Detect which cell encompasses the target text, then output its (x, y) center coordinate. 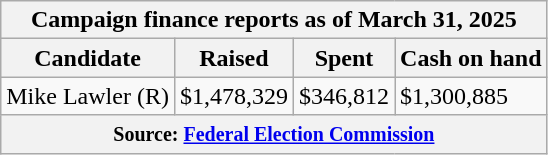
Cash on hand (471, 58)
Spent (344, 58)
$346,812 (344, 96)
$1,300,885 (471, 96)
Source: Federal Election Commission (274, 134)
Campaign finance reports as of March 31, 2025 (274, 20)
$1,478,329 (234, 96)
Candidate (88, 58)
Mike Lawler (R) (88, 96)
Raised (234, 58)
